Locate the cell with the specified text and output its (X, Y) center coordinate. 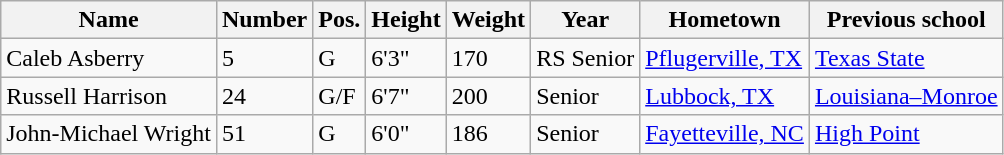
G/F (340, 96)
Texas State (906, 58)
186 (488, 134)
200 (488, 96)
Previous school (906, 20)
John-Michael Wright (109, 134)
High Point (906, 134)
Hometown (725, 20)
Russell Harrison (109, 96)
Weight (488, 20)
Name (109, 20)
Pflugerville, TX (725, 58)
Caleb Asberry (109, 58)
Number (264, 20)
Year (586, 20)
Louisiana–Monroe (906, 96)
24 (264, 96)
5 (264, 58)
Lubbock, TX (725, 96)
6'7" (406, 96)
RS Senior (586, 58)
6'0" (406, 134)
Height (406, 20)
6'3" (406, 58)
Pos. (340, 20)
51 (264, 134)
170 (488, 58)
Fayetteville, NC (725, 134)
